Return the [X, Y] coordinate for the center point of the cell that contains the specified text.  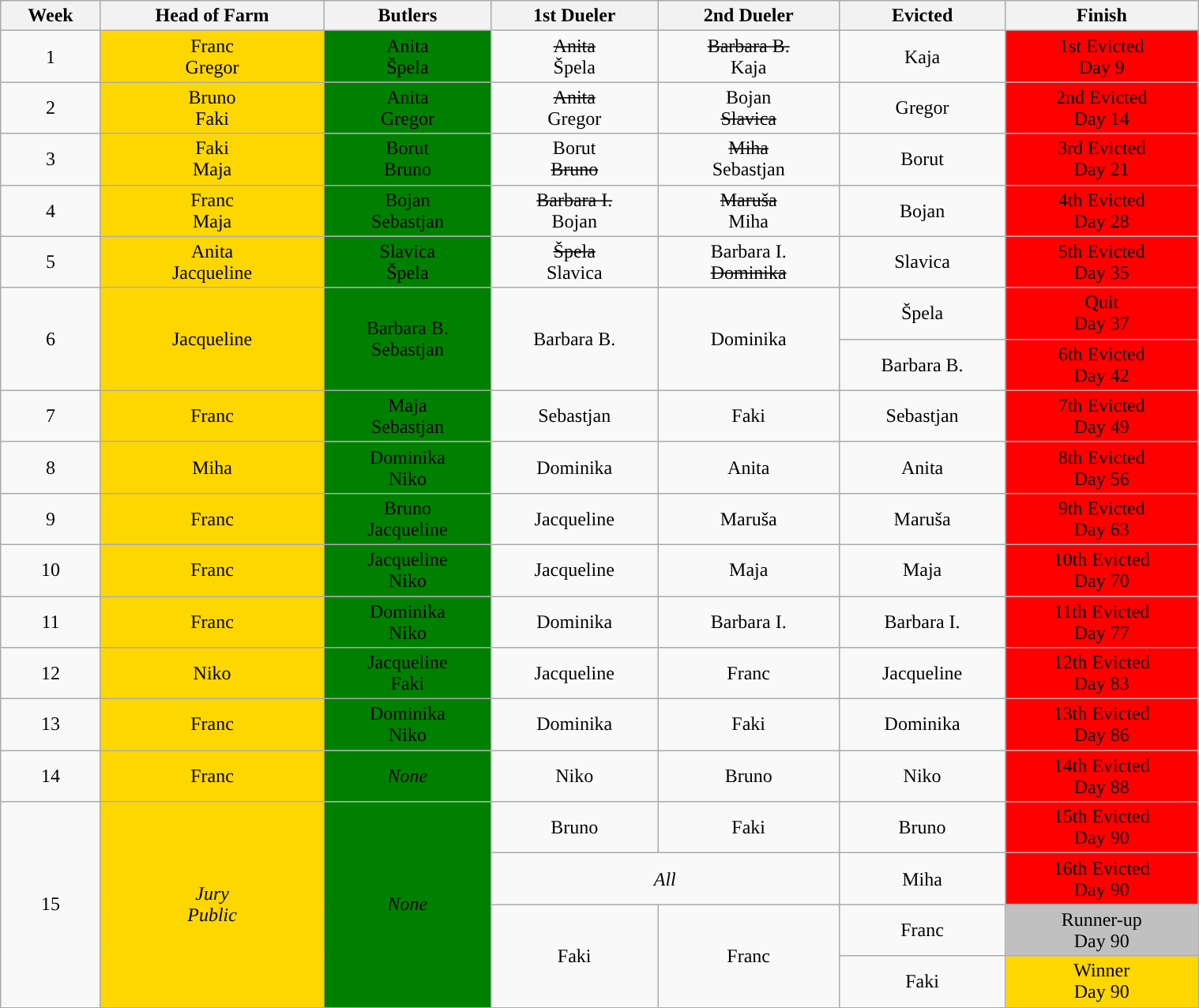
13th EvictedDay 86 [1102, 725]
Finish [1102, 16]
1st Dueler [574, 16]
1st EvictedDay 9 [1102, 57]
Slavica [923, 262]
Bojan [923, 210]
8th EvictedDay 56 [1102, 468]
9th EvictedDay 63 [1102, 518]
16th EvictedDay 90 [1102, 878]
1 [51, 57]
AnitaJacqueline [212, 262]
Kaja [923, 57]
9 [51, 518]
Barbara B.Kaja [749, 57]
Gregor [923, 107]
BrunoFaki [212, 107]
Borut [923, 160]
6th EvictedDay 42 [1102, 365]
7 [51, 416]
4 [51, 210]
2nd Dueler [749, 16]
2 [51, 107]
FrancGregor [212, 57]
8 [51, 468]
Butlers [408, 16]
SlavicaŠpela [408, 262]
Evicted [923, 16]
10 [51, 570]
QuitDay 37 [1102, 313]
4th EvictedDay 28 [1102, 210]
BrunoJacqueline [408, 518]
All [665, 878]
ŠpelaSlavica [574, 262]
Runner-upDay 90 [1102, 931]
5th EvictedDay 35 [1102, 262]
14 [51, 776]
JacquelineFaki [408, 673]
MihaSebastjan [749, 160]
MajaSebastjan [408, 416]
JacquelineNiko [408, 570]
WinnerDay 90 [1102, 981]
JuryPublic [212, 905]
Barbara I.Bojan [574, 210]
BojanSebastjan [408, 210]
Špela [923, 313]
Barbara I.Dominika [749, 262]
14th EvictedDay 88 [1102, 776]
5 [51, 262]
Week [51, 16]
13 [51, 725]
11 [51, 621]
15 [51, 905]
Barbara B.Sebastjan [408, 339]
BojanSlavica [749, 107]
6 [51, 339]
12th EvictedDay 83 [1102, 673]
FakiMaja [212, 160]
11th EvictedDay 77 [1102, 621]
12 [51, 673]
15th EvictedDay 90 [1102, 828]
MarušaMiha [749, 210]
2nd EvictedDay 14 [1102, 107]
10th EvictedDay 70 [1102, 570]
7th EvictedDay 49 [1102, 416]
3rd EvictedDay 21 [1102, 160]
3 [51, 160]
Head of Farm [212, 16]
FrancMaja [212, 210]
